Pinpoint the cell where the given text exists, returning its (X, Y) midpoint coordinate. 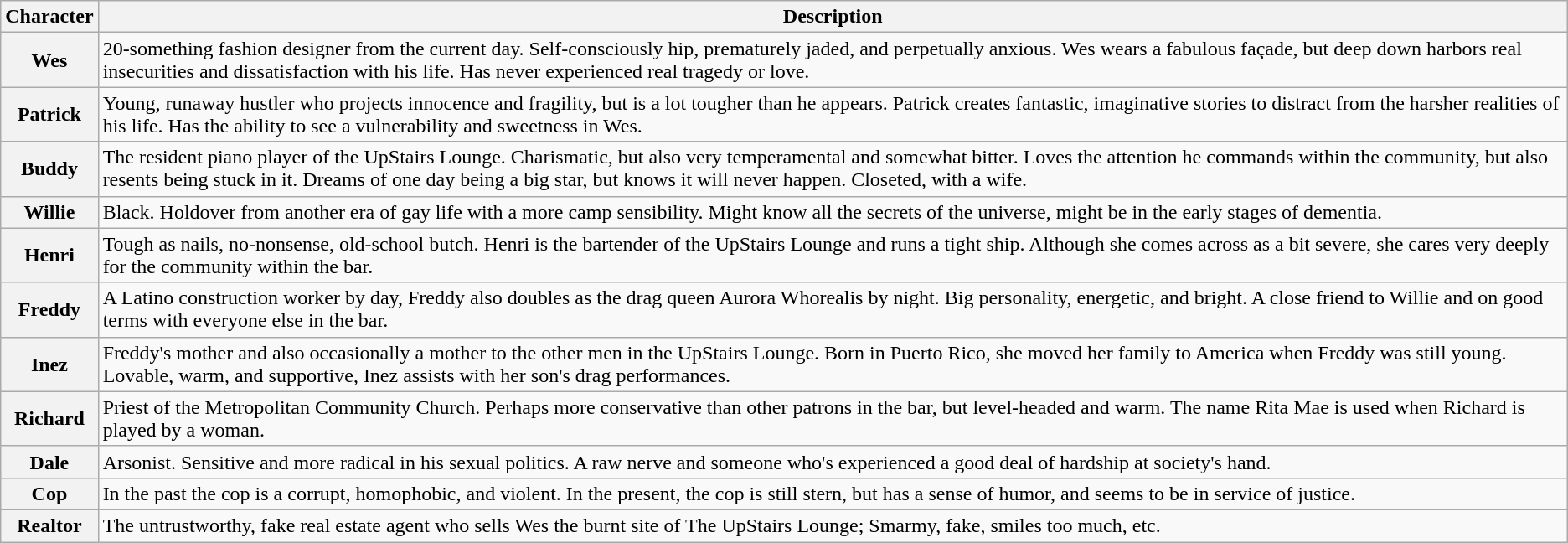
Realtor (49, 525)
Henri (49, 255)
Description (833, 17)
Cop (49, 494)
Willie (49, 212)
Richard (49, 419)
Character (49, 17)
Patrick (49, 114)
The untrustworthy, fake real estate agent who sells Wes the burnt site of The UpStairs Lounge; Smarmy, fake, smiles too much, etc. (833, 525)
Freddy (49, 310)
Buddy (49, 169)
Arsonist. Sensitive and more radical in his sexual politics. A raw nerve and someone who's experienced a good deal of hardship at society's hand. (833, 462)
Inez (49, 364)
Wes (49, 60)
Dale (49, 462)
